Return the (x, y) coordinate for the center point of the cell that contains the specified text.  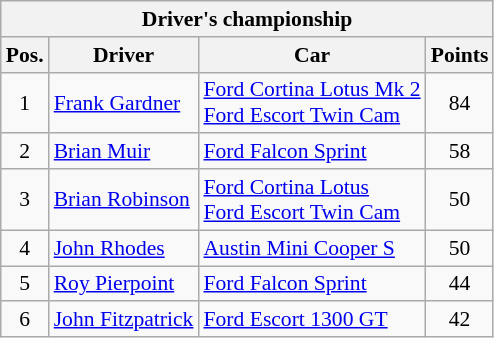
Ford Cortina Lotus Mk 2Ford Escort Twin Cam (312, 102)
Driver (124, 55)
44 (460, 284)
42 (460, 320)
1 (25, 102)
Ford Cortina LotusFord Escort Twin Cam (312, 200)
Frank Gardner (124, 102)
2 (25, 152)
Roy Pierpoint (124, 284)
Brian Robinson (124, 200)
6 (25, 320)
John Fitzpatrick (124, 320)
Pos. (25, 55)
John Rhodes (124, 248)
Brian Muir (124, 152)
Driver's championship (248, 19)
Austin Mini Cooper S (312, 248)
Ford Escort 1300 GT (312, 320)
3 (25, 200)
5 (25, 284)
4 (25, 248)
58 (460, 152)
Car (312, 55)
84 (460, 102)
Points (460, 55)
